Pinpoint the cell where the given text exists, returning its (X, Y) midpoint coordinate. 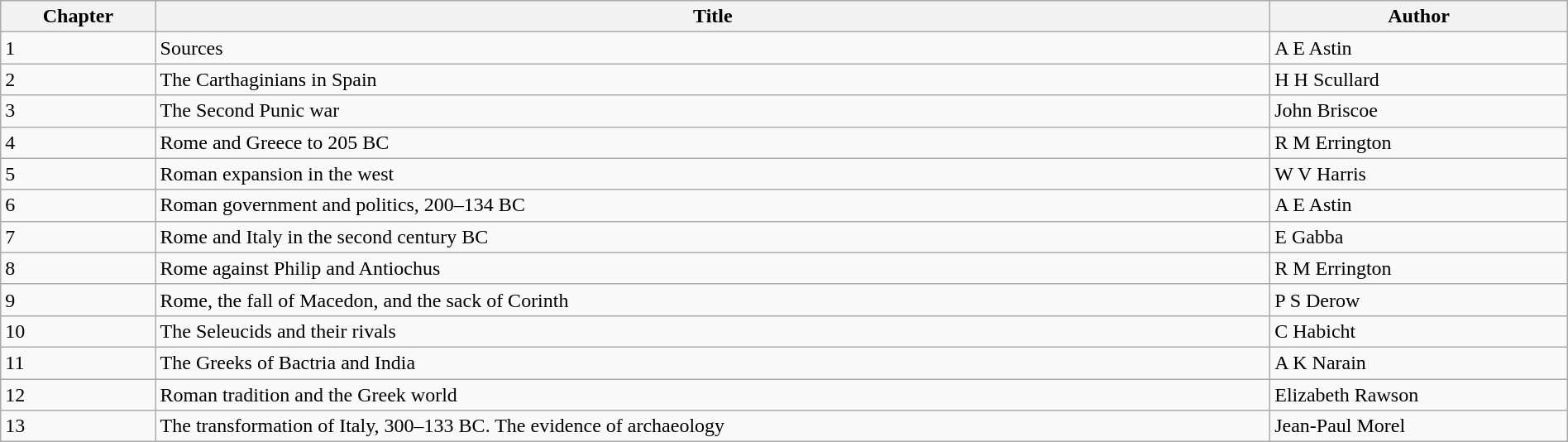
E Gabba (1419, 237)
7 (78, 237)
The Carthaginians in Spain (713, 79)
W V Harris (1419, 174)
Roman government and politics, 200–134 BC (713, 205)
11 (78, 363)
Author (1419, 17)
C Habicht (1419, 331)
Chapter (78, 17)
Roman tradition and the Greek world (713, 395)
Sources (713, 48)
12 (78, 395)
The Second Punic war (713, 111)
13 (78, 426)
Elizabeth Rawson (1419, 395)
Rome, the fall of Macedon, and the sack of Corinth (713, 300)
4 (78, 142)
Rome and Greece to 205 BC (713, 142)
The transformation of Italy, 300–133 BC. The evidence of archaeology (713, 426)
H H Scullard (1419, 79)
Roman expansion in the west (713, 174)
Title (713, 17)
The Seleucids and their rivals (713, 331)
Rome against Philip and Antiochus (713, 268)
Jean-Paul Morel (1419, 426)
9 (78, 300)
2 (78, 79)
5 (78, 174)
6 (78, 205)
The Greeks of Bactria and India (713, 363)
10 (78, 331)
Rome and Italy in the second century BC (713, 237)
P S Derow (1419, 300)
8 (78, 268)
3 (78, 111)
1 (78, 48)
A K Narain (1419, 363)
John Briscoe (1419, 111)
